Detect which cell encompasses the target text, then output its (x, y) center coordinate. 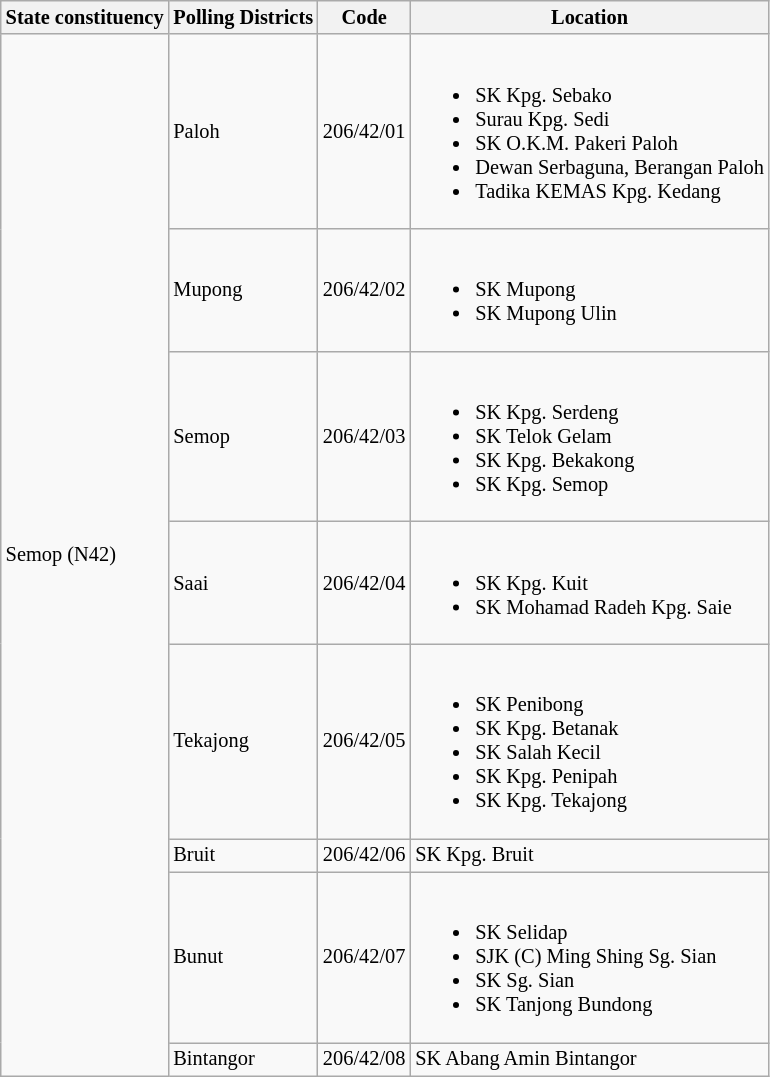
Saai (243, 582)
SK Kpg. SebakoSurau Kpg. SediSK O.K.M. Pakeri PalohDewan Serbaguna, Berangan PalohTadika KEMAS Kpg. Kedang (589, 131)
SK Abang Amin Bintangor (589, 1059)
Location (589, 17)
Paloh (243, 131)
206/42/06 (364, 855)
206/42/02 (364, 289)
Bintangor (243, 1059)
State constituency (85, 17)
Mupong (243, 289)
SK Kpg. SerdengSK Telok GelamSK Kpg. BekakongSK Kpg. Semop (589, 436)
Semop (243, 436)
SK PenibongSK Kpg. BetanakSK Salah KecilSK Kpg. PenipahSK Kpg. Tekajong (589, 741)
SK MupongSK Mupong Ulin (589, 289)
Semop (N42) (85, 555)
SK SelidapSJK (C) Ming Shing Sg. SianSK Sg. SianSK Tanjong Bundong (589, 957)
Polling Districts (243, 17)
206/42/01 (364, 131)
206/42/04 (364, 582)
SK Kpg. KuitSK Mohamad Radeh Kpg. Saie (589, 582)
Tekajong (243, 741)
206/42/03 (364, 436)
Bunut (243, 957)
Code (364, 17)
206/42/05 (364, 741)
206/42/08 (364, 1059)
Bruit (243, 855)
206/42/07 (364, 957)
SK Kpg. Bruit (589, 855)
